Provide the [x, y] coordinate of the cell's center where the given text is located.  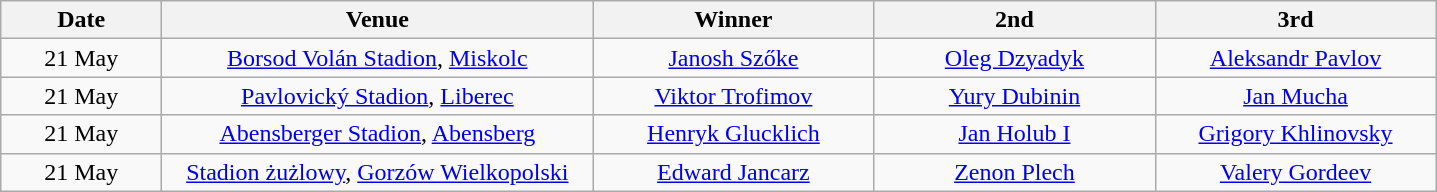
Aleksandr Pavlov [1296, 58]
Stadion żużlowy, Gorzów Wielkopolski [378, 172]
Janosh Szőke [734, 58]
Henryk Glucklich [734, 134]
Jan Holub I [1014, 134]
Grigory Khlinovsky [1296, 134]
Oleg Dzyadyk [1014, 58]
Abensberger Stadion, Abensberg [378, 134]
3rd [1296, 20]
Edward Jancarz [734, 172]
Zenon Plech [1014, 172]
Venue [378, 20]
2nd [1014, 20]
Yury Dubinin [1014, 96]
Winner [734, 20]
Viktor Trofimov [734, 96]
Jan Mucha [1296, 96]
Pavlovický Stadion, Liberec [378, 96]
Borsod Volán Stadion, Miskolc [378, 58]
Valery Gordeev [1296, 172]
Date [82, 20]
